Pinpoint the cell where the given text exists, returning its (x, y) midpoint coordinate. 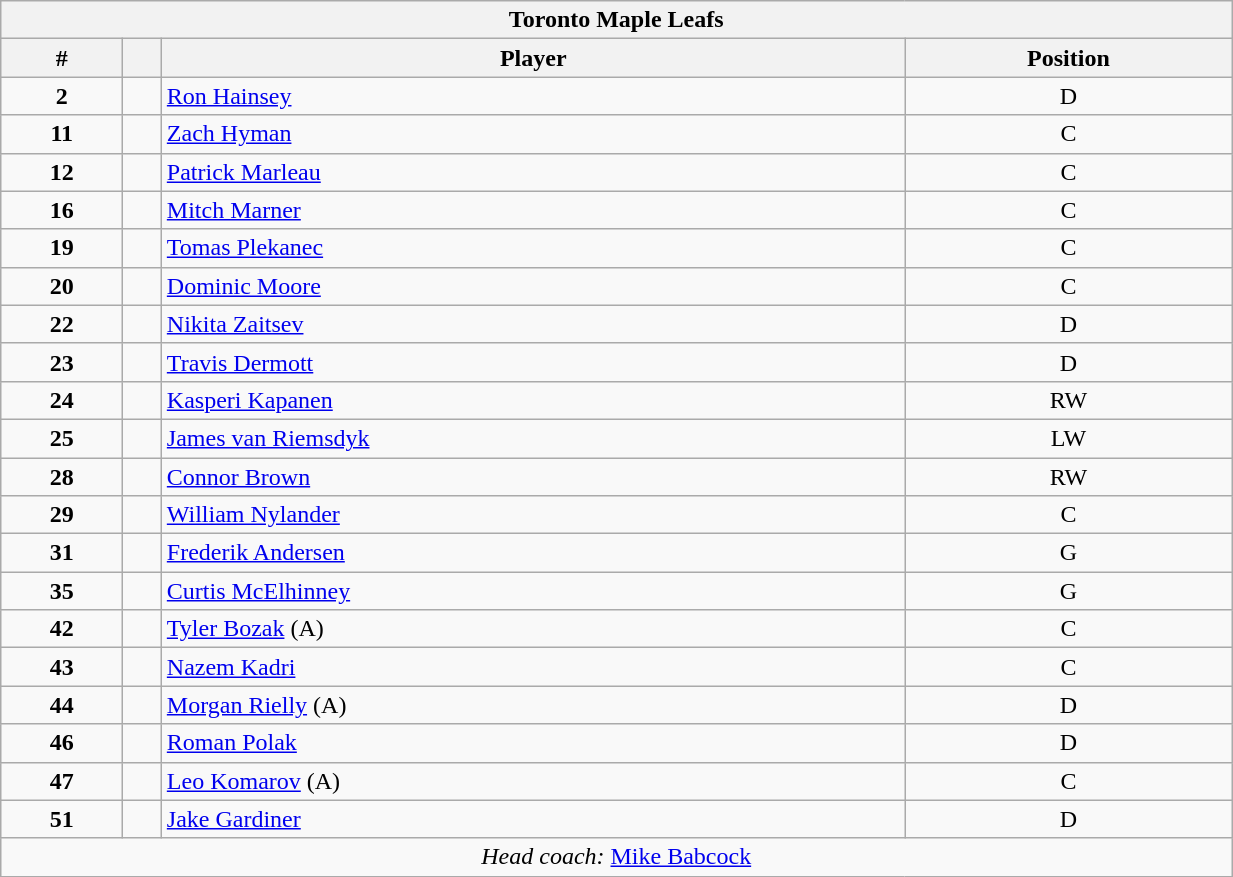
Dominic Moore (533, 286)
Player (533, 58)
Roman Polak (533, 743)
# (62, 58)
Frederik Andersen (533, 553)
Travis Dermott (533, 362)
19 (62, 248)
46 (62, 743)
25 (62, 438)
Tomas Plekanec (533, 248)
William Nylander (533, 515)
31 (62, 553)
44 (62, 705)
Nazem Kadri (533, 667)
Morgan Rielly (A) (533, 705)
29 (62, 515)
Nikita Zaitsev (533, 324)
Toronto Maple Leafs (616, 20)
11 (62, 134)
Connor Brown (533, 477)
51 (62, 819)
24 (62, 400)
Zach Hyman (533, 134)
16 (62, 210)
43 (62, 667)
James van Riemsdyk (533, 438)
47 (62, 781)
Position (1068, 58)
35 (62, 591)
2 (62, 96)
Patrick Marleau (533, 172)
42 (62, 629)
20 (62, 286)
LW (1068, 438)
22 (62, 324)
Tyler Bozak (A) (533, 629)
Mitch Marner (533, 210)
Jake Gardiner (533, 819)
Head coach: Mike Babcock (616, 857)
23 (62, 362)
Ron Hainsey (533, 96)
Kasperi Kapanen (533, 400)
Leo Komarov (A) (533, 781)
Curtis McElhinney (533, 591)
12 (62, 172)
28 (62, 477)
